Detect which cell encompasses the target text, then output its (X, Y) center coordinate. 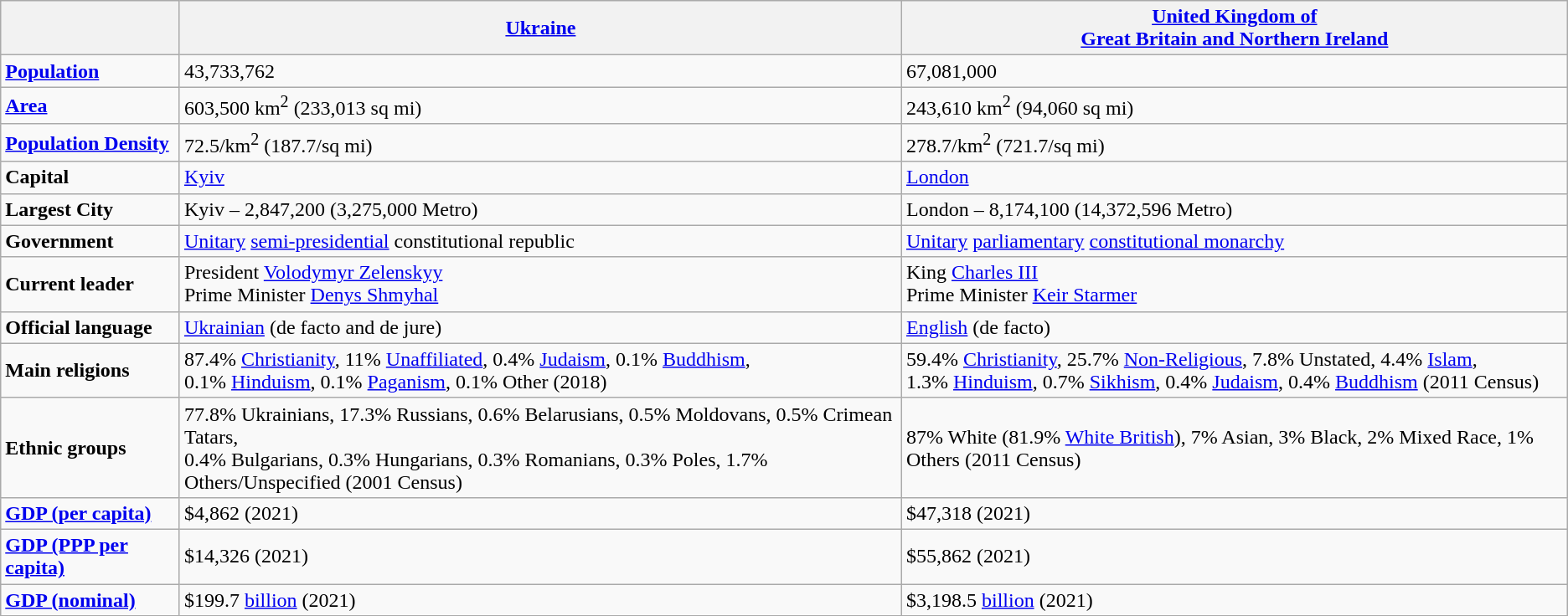
$4,862 (2021) (540, 513)
$55,862 (2021) (1235, 556)
GDP (nominal) (90, 600)
87.4% Christianity, 11% Unaffiliated, 0.4% Judaism, 0.1% Buddhism, 0.1% Hinduism, 0.1% Paganism, 0.1% Other (2018) (540, 370)
Official language (90, 327)
London (1235, 177)
King Charles III Prime Minister Keir Starmer (1235, 285)
GDP (per capita) (90, 513)
Ethnic groups (90, 447)
Largest City (90, 209)
67,081,000 (1235, 71)
Population Density (90, 142)
$199.7 billion (2021) (540, 600)
President Volodymyr Zelenskyy Prime Minister Denys Shmyhal (540, 285)
United Kingdom ofGreat Britain and Northern Ireland (1235, 28)
Ukraine (540, 28)
Kyiv – 2,847,200 (3,275,000 Metro) (540, 209)
Population (90, 71)
43,733,762 (540, 71)
$47,318 (2021) (1235, 513)
278.7/km2 (721.7/sq mi) (1235, 142)
59.4% Christianity, 25.7% Non-Religious, 7.8% Unstated, 4.4% Islam, 1.3% Hinduism, 0.7% Sikhism, 0.4% Judaism, 0.4% Buddhism (2011 Census) (1235, 370)
GDP (PPP per capita) (90, 556)
Current leader (90, 285)
$3,198.5 billion (2021) (1235, 600)
$14,326 (2021) (540, 556)
Main religions (90, 370)
72.5/km2 (187.7/sq mi) (540, 142)
87% White (81.9% White British), 7% Asian, 3% Black, 2% Mixed Race, 1% Others (2011 Census) (1235, 447)
243,610 km2 (94,060 sq mi) (1235, 105)
603,500 km2 (233,013 sq mi) (540, 105)
Area (90, 105)
Ukrainian (de facto and de jure) (540, 327)
London – 8,174,100 (14,372,596 Metro) (1235, 209)
English (de facto) (1235, 327)
Unitary semi-presidential constitutional republic (540, 241)
Kyiv (540, 177)
Government (90, 241)
Capital (90, 177)
Unitary parliamentary constitutional monarchy (1235, 241)
